Search for the cell housing the specified text and yield its (X, Y) center coordinate. 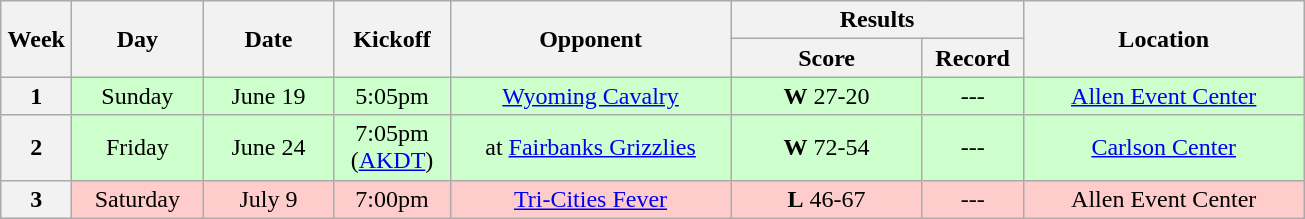
7:05pm (AKDT) (392, 148)
Results (877, 20)
W 72-54 (826, 148)
5:05pm (392, 96)
Wyoming Cavalry (590, 96)
W 27-20 (826, 96)
Week (36, 39)
Saturday (138, 199)
Location (1164, 39)
Tri-Cities Fever (590, 199)
July 9 (268, 199)
2 (36, 148)
Friday (138, 148)
at Fairbanks Grizzlies (590, 148)
Carlson Center (1164, 148)
Record (972, 58)
Date (268, 39)
7:00pm (392, 199)
June 24 (268, 148)
Opponent (590, 39)
Sunday (138, 96)
1 (36, 96)
Score (826, 58)
3 (36, 199)
L 46-67 (826, 199)
Kickoff (392, 39)
June 19 (268, 96)
Day (138, 39)
